Return the [X, Y] coordinate for the center point of the cell that contains the specified text.  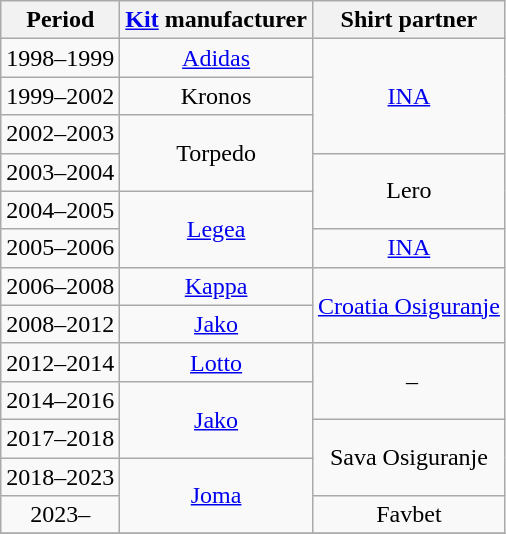
Legea [216, 229]
2004–2005 [60, 210]
1998–1999 [60, 58]
Torpedo [216, 153]
Kappa [216, 286]
2002–2003 [60, 134]
Sava Osiguranje [408, 457]
2003–2004 [60, 172]
2012–2014 [60, 362]
2018–2023 [60, 477]
2014–2016 [60, 400]
2008–2012 [60, 324]
Shirt partner [408, 20]
1999–2002 [60, 96]
Adidas [216, 58]
Croatia Osiguranje [408, 305]
Favbet [408, 515]
2005–2006 [60, 248]
Kronos [216, 96]
– [408, 381]
Joma [216, 496]
Period [60, 20]
2023– [60, 515]
Lotto [216, 362]
2017–2018 [60, 438]
2006–2008 [60, 286]
Lero [408, 191]
Kit manufacturer [216, 20]
